Find where the given text appears and provide that cell's center as [X, Y] coordinate. 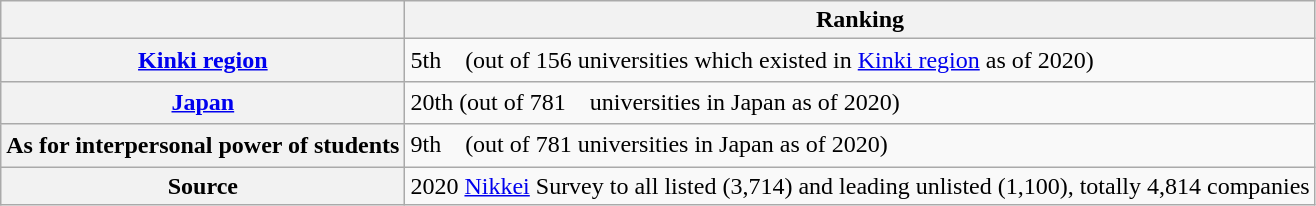
Source [203, 185]
Ranking [860, 20]
5th (out of 156 universities which existed in Kinki region as of 2020) [860, 60]
Japan [203, 102]
Kinki region [203, 60]
20th (out of 781 universities in Japan as of 2020) [860, 102]
As for interpersonal power of students [203, 146]
9th (out of 781 universities in Japan as of 2020) [860, 146]
2020 Nikkei Survey to all listed (3,714) and leading unlisted (1,100), totally 4,814 companies [860, 185]
